Pinpoint the cell where the given text exists, returning its [X, Y] midpoint coordinate. 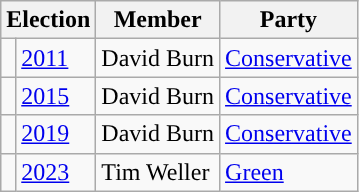
Green [289, 172]
2023 [56, 172]
2011 [56, 58]
Party [289, 20]
2015 [56, 96]
Election [48, 20]
Tim Weller [158, 172]
2019 [56, 134]
Member [158, 20]
